Return the (x, y) coordinate for the center point of the cell that contains the specified text.  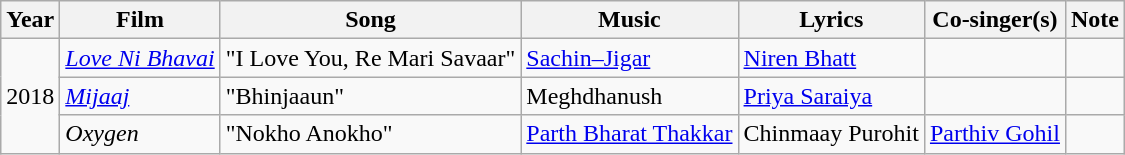
Film (140, 20)
Meghdhanush (630, 96)
"I Love You, Re Mari Savaar" (370, 58)
Parth Bharat Thakkar (630, 134)
Niren Bhatt (831, 58)
Parthiv Gohil (994, 134)
Chinmaay Purohit (831, 134)
Mijaaj (140, 96)
Lyrics (831, 20)
Music (630, 20)
2018 (30, 96)
Priya Saraiya (831, 96)
Note (1094, 20)
Sachin–Jigar (630, 58)
Song (370, 20)
"Nokho Anokho" (370, 134)
Year (30, 20)
"Bhinjaaun" (370, 96)
Love Ni Bhavai (140, 58)
Oxygen (140, 134)
Co-singer(s) (994, 20)
